Return [X, Y] of the center of cell containing provided text 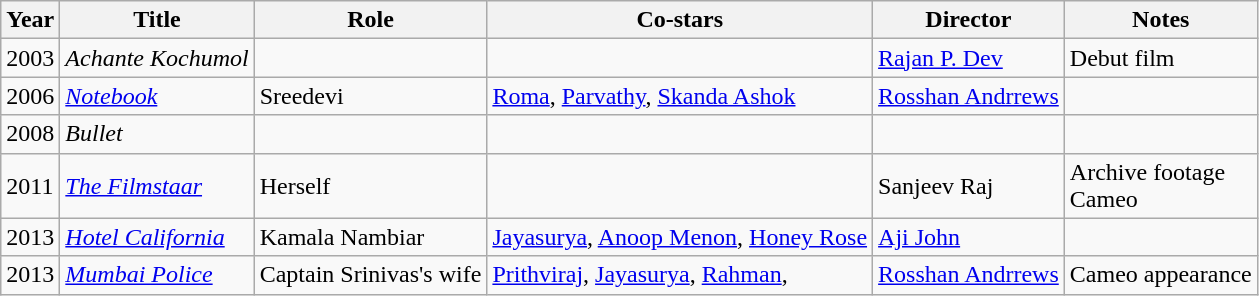
Archive footage Cameo [1160, 186]
Achante Kochumol [157, 58]
Herself [370, 186]
Notebook [157, 96]
2011 [30, 186]
2006 [30, 96]
Prithviraj, Jayasurya, Rahman, [680, 275]
2003 [30, 58]
Hotel California [157, 237]
Captain Srinivas's wife [370, 275]
Kamala Nambiar [370, 237]
The Filmstaar [157, 186]
Aji John [969, 237]
Co-stars [680, 20]
Jayasurya, Anoop Menon, Honey Rose [680, 237]
Notes [1160, 20]
Debut film [1160, 58]
Sanjeev Raj [969, 186]
Bullet [157, 134]
Rajan P. Dev [969, 58]
Mumbai Police [157, 275]
Cameo appearance [1160, 275]
Director [969, 20]
Title [157, 20]
Sreedevi [370, 96]
2008 [30, 134]
Year [30, 20]
Roma, Parvathy, Skanda Ashok [680, 96]
Role [370, 20]
